Locate the cell with the specified text and output its (X, Y) center coordinate. 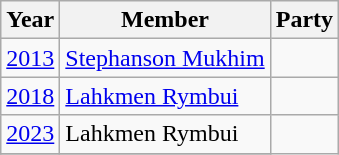
Party (304, 20)
Stephanson Mukhim (165, 58)
2013 (30, 58)
2023 (30, 134)
Year (30, 20)
Member (165, 20)
2018 (30, 96)
